Find where the given text appears and provide that cell's center as [X, Y] coordinate. 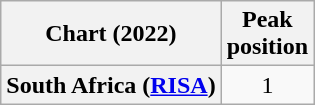
Chart (2022) [111, 34]
South Africa (RISA) [111, 85]
1 [267, 85]
Peakposition [267, 34]
